For the text-containing cell, return its midpoint in [x, y] coordinate format. 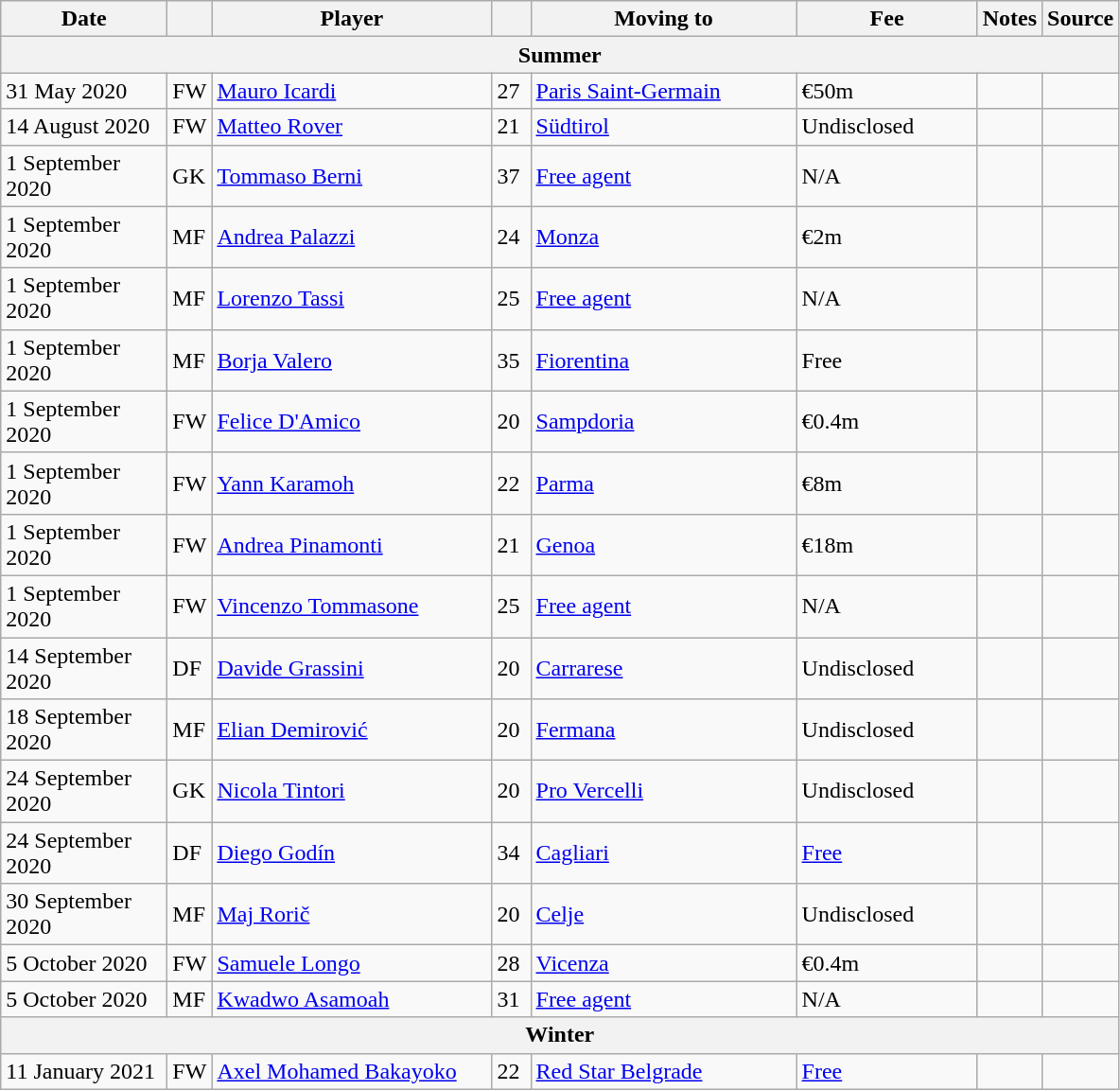
Mauro Icardi [352, 91]
Player [352, 19]
34 [511, 853]
Summer [560, 55]
14 September 2020 [84, 668]
Andrea Palazzi [352, 237]
Moving to [664, 19]
27 [511, 91]
Notes [1009, 19]
Nicola Tintori [352, 791]
30 September 2020 [84, 914]
Kwadwo Asamoah [352, 999]
Fiorentina [664, 360]
Carrarese [664, 668]
24 [511, 237]
Tommaso Berni [352, 176]
Axel Mohamed Bakayoko [352, 1071]
Celje [664, 914]
Fermana [664, 730]
Andrea Pinamonti [352, 545]
Red Star Belgrade [664, 1071]
18 September 2020 [84, 730]
€18m [887, 545]
31 [511, 999]
28 [511, 963]
Vincenzo Tommasone [352, 606]
Fee [887, 19]
Genoa [664, 545]
Source [1080, 19]
Yann Karamoh [352, 483]
€2m [887, 237]
Elian Demirović [352, 730]
Diego Godín [352, 853]
Paris Saint-Germain [664, 91]
€50m [887, 91]
14 August 2020 [84, 127]
Samuele Longo [352, 963]
Felice D'Amico [352, 422]
Vicenza [664, 963]
31 May 2020 [84, 91]
Maj Rorič [352, 914]
Borja Valero [352, 360]
Pro Vercelli [664, 791]
Lorenzo Tassi [352, 299]
€8m [887, 483]
11 January 2021 [84, 1071]
Parma [664, 483]
37 [511, 176]
Südtirol [664, 127]
35 [511, 360]
Matteo Rover [352, 127]
Winter [560, 1035]
Davide Grassini [352, 668]
Date [84, 19]
Cagliari [664, 853]
Monza [664, 237]
Sampdoria [664, 422]
